Extract the [x, y] coordinate from the center of the cell holding the provided text.  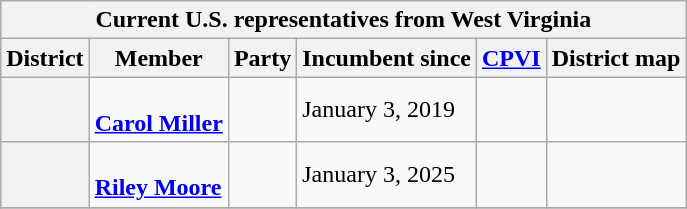
District [45, 58]
CPVI [511, 58]
Current U.S. representatives from West Virginia [344, 20]
Party [262, 58]
January 3, 2019 [387, 110]
Incumbent since [387, 58]
Member [158, 58]
Carol Miller [158, 110]
District map [616, 58]
January 3, 2025 [387, 174]
Riley Moore [158, 174]
